Pinpoint the cell where the given text exists, returning its [X, Y] midpoint coordinate. 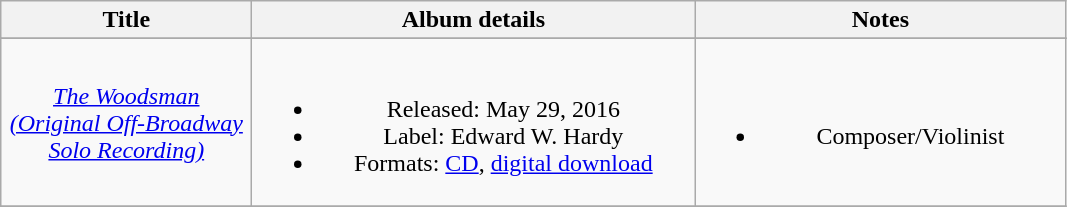
Notes [880, 20]
Released: May 29, 2016Label: Edward W. HardyFormats: CD, digital download [474, 122]
Album details [474, 20]
The Woodsman (Original Off-Broadway Solo Recording) [126, 122]
Title [126, 20]
Composer/Violinist [880, 122]
